From the cell containing the given text, extract its center point as [x, y] coordinate. 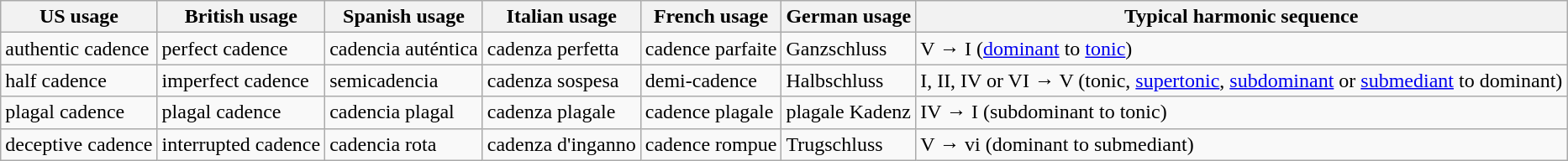
semicadencia [404, 80]
cadenza sospesa [561, 80]
British usage [241, 17]
US usage [79, 17]
cadence parfaite [711, 49]
Italian usage [561, 17]
IV → I (subdominant to tonic) [1242, 112]
cadenza perfetta [561, 49]
Halbschluss [849, 80]
demi-cadence [711, 80]
cadencia auténtica [404, 49]
French usage [711, 17]
V → I (dominant to tonic) [1242, 49]
Spanish usage [404, 17]
cadenza d'inganno [561, 144]
cadence plagale [711, 112]
interrupted cadence [241, 144]
I, II, IV or VI → V (tonic, supertonic, subdominant or submediant to dominant) [1242, 80]
cadenza plagale [561, 112]
authentic cadence [79, 49]
Ganzschluss [849, 49]
imperfect cadence [241, 80]
deceptive cadence [79, 144]
German usage [849, 17]
Typical harmonic sequence [1242, 17]
perfect cadence [241, 49]
half cadence [79, 80]
cadencia plagal [404, 112]
Trugschluss [849, 144]
plagale Kadenz [849, 112]
cadencia rota [404, 144]
V → vi (dominant to submediant) [1242, 144]
cadence rompue [711, 144]
